Scan for the cell matching the given text and deliver its (x, y) coordinate at center. 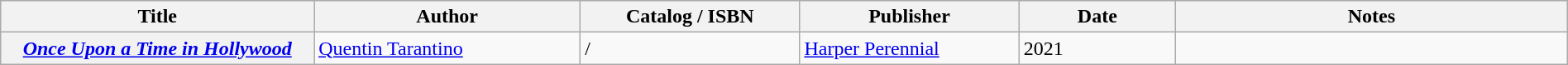
Notes (1372, 17)
Catalog / ISBN (690, 17)
Once Upon a Time in Hollywood (157, 48)
Publisher (910, 17)
Author (447, 17)
Title (157, 17)
Quentin Tarantino (447, 48)
Harper Perennial (910, 48)
/ (690, 48)
2021 (1097, 48)
Date (1097, 17)
